For the text-containing cell, return its midpoint in (X, Y) coordinate format. 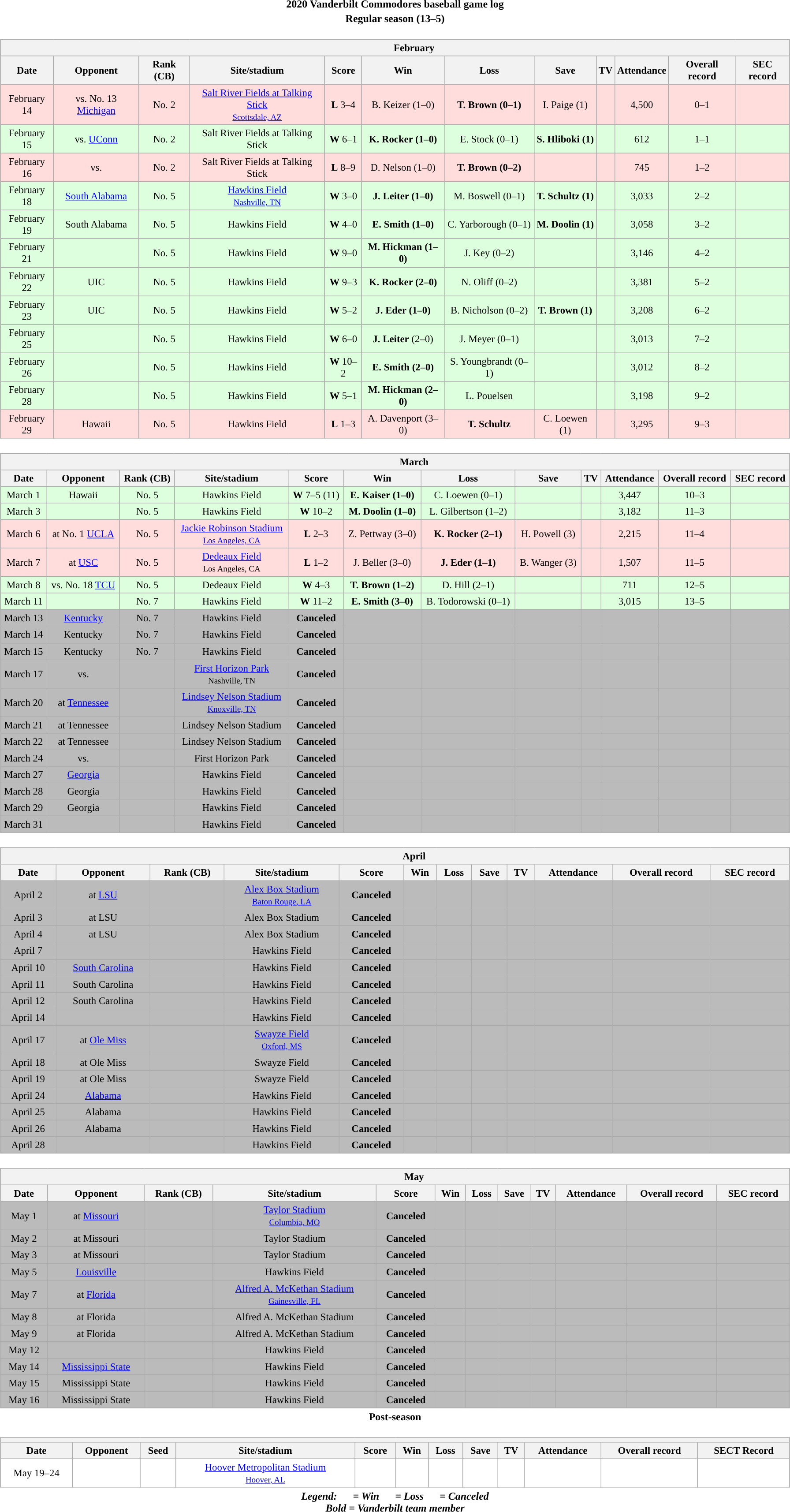
March 14 (24, 635)
April 14 (28, 1017)
Seed (158, 1451)
B. Nicholson (0–2) (489, 310)
at USC (83, 563)
T. Schultz (1) (565, 196)
A. Davenport (3–0) (403, 424)
12–5 (694, 585)
April 17 (28, 1040)
February (395, 48)
May 1 (24, 1216)
April 26 (28, 1128)
February 16 (27, 168)
B. Wanger (3) (548, 563)
3,013 (642, 339)
March 11 (24, 601)
March 13 (24, 618)
First Horizon Park (232, 758)
W 4–0 (343, 225)
W 4–3 (316, 585)
March 31 (24, 824)
S. Hliboki (1) (565, 139)
April 4 (28, 934)
J. Leiter (2–0) (403, 339)
E. Smith (1–0) (403, 225)
H. Powell (3) (548, 534)
9–2 (702, 395)
April 19 (28, 1079)
W 9–0 (343, 253)
W 7–5 (11) (316, 495)
0–1 (702, 105)
May 3 (24, 1255)
E. Smith (2–0) (403, 367)
11–5 (694, 563)
3–2 (702, 225)
4,500 (642, 105)
1–2 (702, 168)
March 17 (24, 674)
J. Beller (3–0) (382, 563)
2–2 (702, 196)
Hoover Metropolitan StadiumHoover, AL (265, 1473)
March 7 (24, 563)
April 11 (28, 984)
M. Doolin (1) (565, 225)
10–3 (694, 495)
vs. No. 13 Michigan (96, 105)
T. Brown (0–2) (489, 168)
February 22 (27, 281)
L 2–3 (316, 534)
3,033 (642, 196)
K. Rocker (1–0) (403, 139)
L. Pouelsen (489, 395)
J. Meyer (0–1) (489, 339)
February 29 (27, 424)
745 (642, 168)
May 5 (24, 1272)
March 3 (24, 511)
L 8–9 (343, 168)
E. Stock (0–1) (489, 139)
D. Hill (2–1) (468, 585)
J. Eder (1–1) (468, 563)
3,208 (642, 310)
May 9 (24, 1333)
3,447 (630, 495)
3,198 (642, 395)
3,058 (642, 225)
Z. Pettway (3–0) (382, 534)
March 1 (24, 495)
March 28 (24, 791)
L 3–4 (343, 105)
April 3 (28, 918)
D. Nelson (1–0) (403, 168)
9–3 (702, 424)
April 2 (28, 895)
March 29 (24, 808)
C. Loewen (0–1) (468, 495)
May 2 (24, 1239)
Hawkins FieldNashville, TN (257, 196)
May 19–24 (37, 1473)
J. Eder (1–0) (403, 310)
3,012 (642, 367)
March 21 (24, 725)
February 28 (27, 395)
February 15 (27, 139)
March 24 (24, 758)
5–2 (702, 281)
N. Oliff (0–2) (489, 281)
3,015 (630, 601)
March 27 (24, 775)
T. Brown (0–1) (489, 105)
W 5–1 (343, 395)
April 12 (28, 1001)
March 22 (24, 741)
L 1–3 (343, 424)
May 16 (24, 1400)
B. Keizer (1–0) (403, 105)
February 25 (27, 339)
E. Kaiser (1–0) (382, 495)
May 8 (24, 1317)
Jackie Robinson StadiumLos Angeles, CA (232, 534)
S. Youngbrandt (0–1) (489, 367)
3,146 (642, 253)
711 (630, 585)
L 1–2 (316, 563)
May 15 (24, 1383)
Lindsey Nelson StadiumKnoxville, TN (232, 702)
J. Leiter (1–0) (403, 196)
March 15 (24, 651)
T. Schultz (489, 424)
M. Boswell (0–1) (489, 196)
April 28 (28, 1145)
L. Gilbertson (1–2) (468, 511)
May (395, 1177)
April 25 (28, 1112)
4–2 (702, 253)
3,381 (642, 281)
C. Loewen (1) (565, 424)
W 3–0 (343, 196)
at No. 1 UCLA (83, 534)
M. Doolin (1–0) (382, 511)
February 14 (27, 105)
W 5–2 (343, 310)
13–5 (694, 601)
February 18 (27, 196)
April 18 (28, 1062)
March 8 (24, 585)
I. Paige (1) (565, 105)
April 7 (28, 951)
February 21 (27, 253)
J. Key (0–2) (489, 253)
1–1 (702, 139)
February 26 (27, 367)
E. Smith (3–0) (382, 601)
T. Brown (1–2) (382, 585)
K. Rocker (2–1) (468, 534)
February 19 (27, 225)
2,215 (630, 534)
612 (642, 139)
6–2 (702, 310)
Swayze FieldOxford, MS (282, 1040)
First Horizon ParkNashville, TN (232, 674)
SECT Record (744, 1451)
1,507 (630, 563)
K. Rocker (2–0) (403, 281)
M. Hickman (2–0) (403, 395)
May 7 (24, 1295)
Dedeaux Field (232, 585)
M. Hickman (1–0) (403, 253)
Salt River Fields at Talking StickScottsdale, AZ (257, 105)
11–4 (694, 534)
W 9–3 (343, 281)
March 6 (24, 534)
April 24 (28, 1095)
vs. No. 18 TCU (83, 585)
May 12 (24, 1350)
Louisville (96, 1272)
C. Yarborough (0–1) (489, 225)
8–2 (702, 367)
vs. UConn (96, 139)
May 14 (24, 1366)
3,295 (642, 424)
Taylor StadiumColumbia, MO (294, 1216)
W 6–1 (343, 139)
W 11–2 (316, 601)
February 23 (27, 310)
3,182 (630, 511)
7–2 (702, 339)
B. Todorowski (0–1) (468, 601)
11–3 (694, 511)
T. Brown (1) (565, 310)
W 6–0 (343, 339)
Dedeaux FieldLos Angeles, CA (232, 563)
March (395, 462)
Alex Box StadiumBaton Rouge, LA (282, 895)
April (395, 856)
April 10 (28, 967)
March 20 (24, 702)
Alfred A. McKethan StadiumGainesville, FL (294, 1295)
